Pinpoint the cell where the given text exists, returning its (x, y) midpoint coordinate. 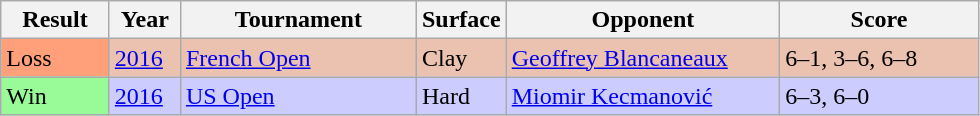
Hard (461, 96)
Year (144, 20)
Miomir Kecmanović (643, 96)
US Open (298, 96)
Clay (461, 58)
Tournament (298, 20)
Geoffrey Blancaneaux (643, 58)
French Open (298, 58)
Result (56, 20)
Opponent (643, 20)
Score (880, 20)
Win (56, 96)
Loss (56, 58)
6–1, 3–6, 6–8 (880, 58)
Surface (461, 20)
6–3, 6–0 (880, 96)
